Locate the cell with the specified text and output its (x, y) center coordinate. 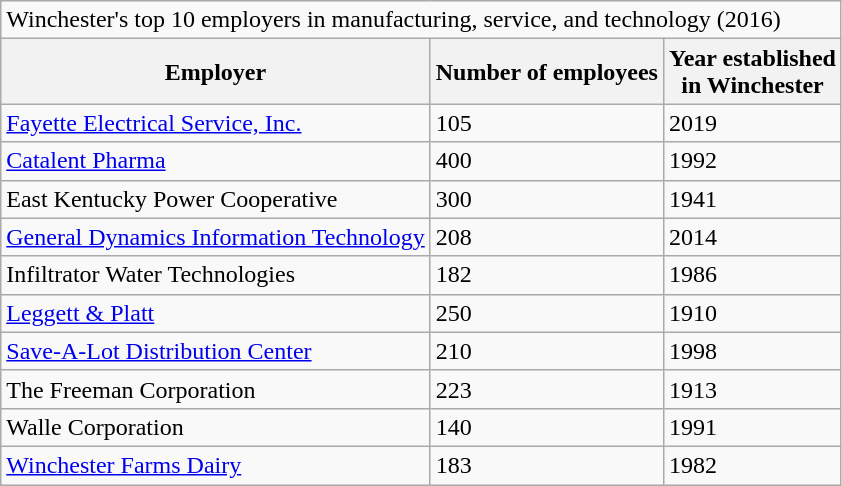
182 (546, 275)
General Dynamics Information Technology (216, 237)
1991 (752, 427)
Number of employees (546, 72)
208 (546, 237)
400 (546, 161)
Year establishedin Winchester (752, 72)
1910 (752, 313)
East Kentucky Power Cooperative (216, 199)
1913 (752, 389)
Save-A-Lot Distribution Center (216, 351)
Employer (216, 72)
250 (546, 313)
Infiltrator Water Technologies (216, 275)
223 (546, 389)
1998 (752, 351)
Fayette Electrical Service, Inc. (216, 123)
Catalent Pharma (216, 161)
210 (546, 351)
105 (546, 123)
2014 (752, 237)
140 (546, 427)
1982 (752, 465)
1941 (752, 199)
183 (546, 465)
Winchester's top 10 employers in manufacturing, service, and technology (2016) (422, 20)
The Freeman Corporation (216, 389)
Walle Corporation (216, 427)
2019 (752, 123)
1992 (752, 161)
Winchester Farms Dairy (216, 465)
Leggett & Platt (216, 313)
300 (546, 199)
1986 (752, 275)
